Return [X, Y] of the center of cell containing provided text 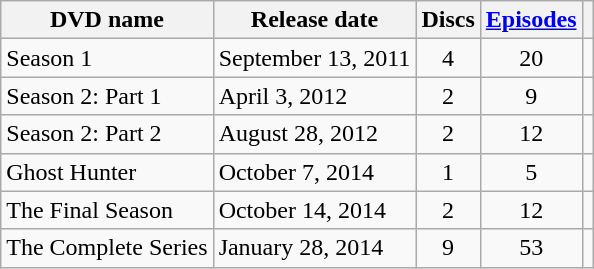
Ghost Hunter [107, 172]
Season 2: Part 1 [107, 96]
Discs [448, 20]
The Complete Series [107, 248]
Release date [314, 20]
Episodes [531, 20]
September 13, 2011 [314, 58]
Season 2: Part 2 [107, 134]
53 [531, 248]
April 3, 2012 [314, 96]
1 [448, 172]
20 [531, 58]
5 [531, 172]
The Final Season [107, 210]
October 14, 2014 [314, 210]
August 28, 2012 [314, 134]
October 7, 2014 [314, 172]
January 28, 2014 [314, 248]
4 [448, 58]
DVD name [107, 20]
Season 1 [107, 58]
